Extract the [x, y] coordinate from the center of the cell holding the provided text.  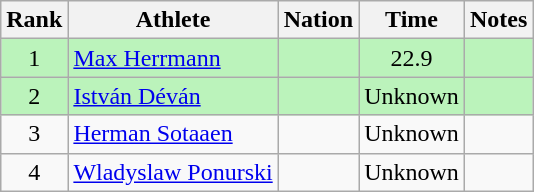
22.9 [412, 58]
2 [34, 96]
Time [412, 20]
Athlete [173, 20]
István Déván [173, 96]
Rank [34, 20]
Max Herrmann [173, 58]
Nation [318, 20]
4 [34, 172]
1 [34, 58]
Notes [498, 20]
Herman Sotaaen [173, 134]
3 [34, 134]
Wladyslaw Ponurski [173, 172]
